Return the [X, Y] coordinate for the center point of the cell that contains the specified text.  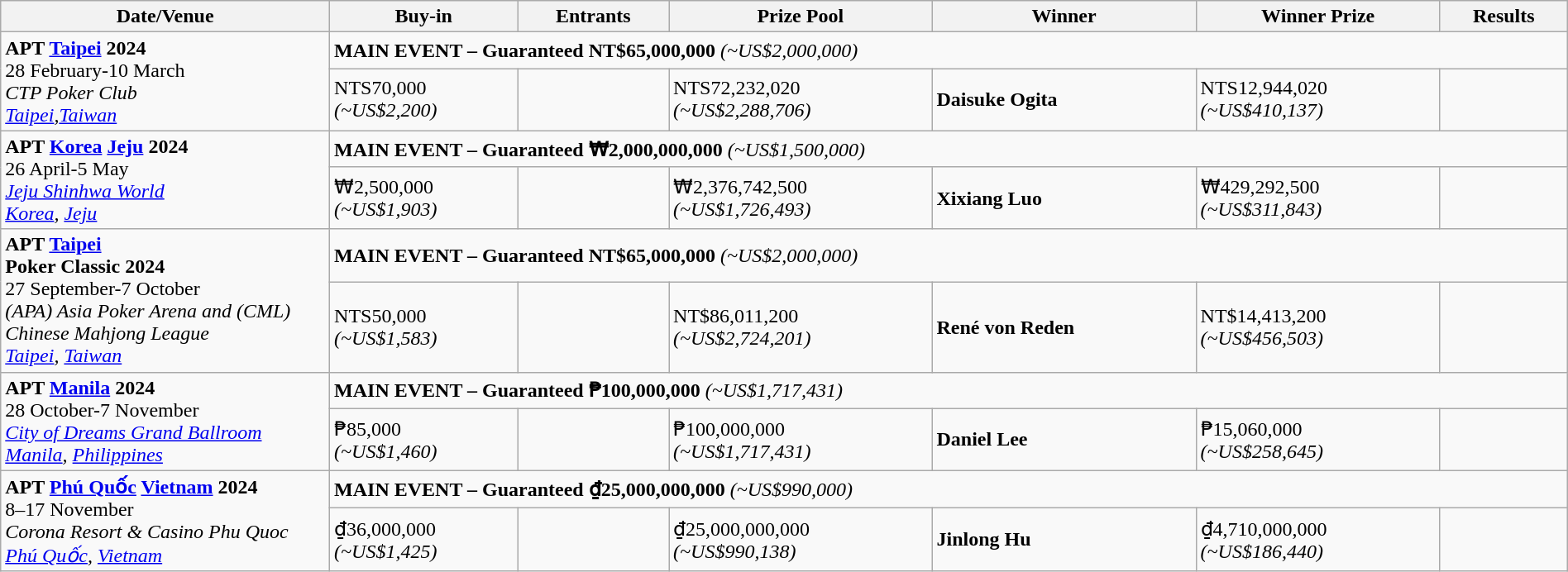
NTS70,000(~US$2,200) [423, 99]
₫4,710,000,000(~US$186,440) [1318, 541]
Prize Pool [801, 17]
Daniel Lee [1064, 440]
NTS72,232,020(~US$2,288,706) [801, 99]
APT Phú Quốc Vietnam 20248–17 NovemberCorona Resort & Casino Phu QuocPhú Quốc, Vietnam [165, 521]
René von Reden [1064, 327]
APT Korea Jeju 202426 April-5 MayJeju Shinhwa WorldKorea, Jeju [165, 180]
NT$86,011,200(~US$2,724,201) [801, 327]
₩429,292,500(~US$311,843) [1318, 198]
APT Taipei Poker Classic 202427 September-7 October(APA) Asia Poker Arena and (CML) Chinese Mahjong LeagueTaipei, Taiwan [165, 301]
Jinlong Hu [1064, 541]
NTS50,000(~US$1,583) [423, 327]
Winner [1064, 17]
Entrants [594, 17]
₫36,000,000(~US$1,425) [423, 541]
Xixiang Luo [1064, 198]
MAIN EVENT – Guaranteed ₩2,000,000,000 (~US$1,500,000) [949, 149]
Daisuke Ogita [1064, 99]
MAIN EVENT – Guaranteed ₱100,000,000 (~US$1,717,431) [949, 390]
₩2,500,000(~US$1,903) [423, 198]
₫25,000,000,000(~US$990,138) [801, 541]
Winner Prize [1318, 17]
₩2,376,742,500(~US$1,726,493) [801, 198]
Buy-in [423, 17]
NTS12,944,020(~US$410,137) [1318, 99]
MAIN EVENT – Guaranteed ₫25,000,000,000 (~US$990,000) [949, 489]
APT Manila 202428 October-7 NovemberCity of Dreams Grand BallroomManila, Philippines [165, 422]
₱85,000(~US$1,460) [423, 440]
Date/Venue [165, 17]
NT$14,413,200(~US$456,503) [1318, 327]
Results [1503, 17]
₱100,000,000(~US$1,717,431) [801, 440]
APT Taipei 202428 February-10 MarchCTP Poker ClubTaipei,Taiwan [165, 81]
₱15,060,000(~US$258,645) [1318, 440]
